Extract the [X, Y] coordinate from the center of the cell holding the provided text.  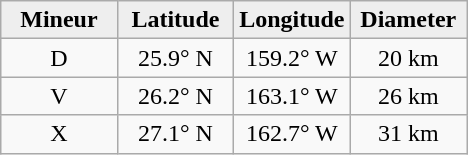
X [59, 134]
Longitude [292, 20]
163.1° W [292, 96]
Diameter [408, 20]
27.1° N [175, 134]
26 km [408, 96]
25.9° N [175, 58]
Latitude [175, 20]
V [59, 96]
162.7° W [292, 134]
159.2° W [292, 58]
31 km [408, 134]
26.2° N [175, 96]
20 km [408, 58]
Mineur [59, 20]
D [59, 58]
